Pinpoint the cell where the given text exists, returning its [X, Y] midpoint coordinate. 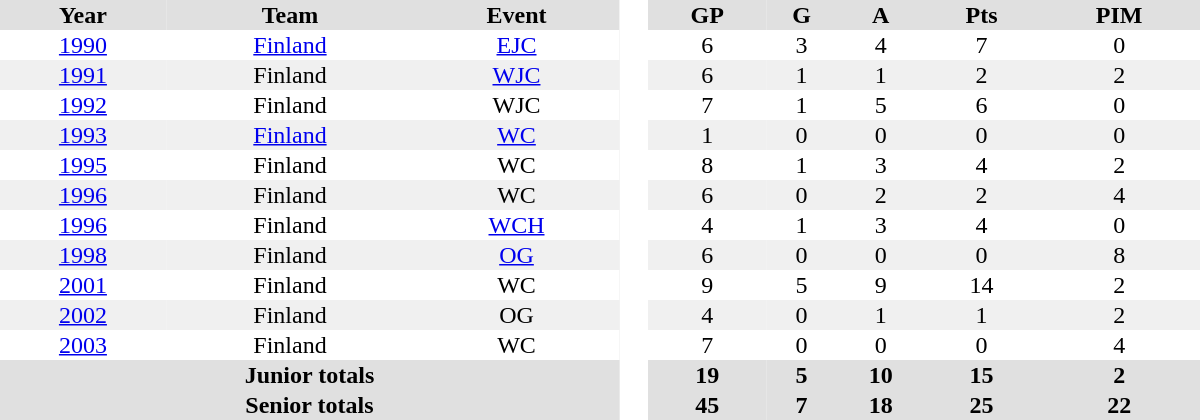
Team [290, 15]
18 [881, 405]
G [801, 15]
GP [707, 15]
2001 [83, 285]
2002 [83, 315]
Event [516, 15]
15 [982, 375]
1991 [83, 75]
19 [707, 375]
PIM [1119, 15]
Senior totals [310, 405]
2003 [83, 345]
22 [1119, 405]
Pts [982, 15]
1998 [83, 255]
EJC [516, 45]
A [881, 15]
45 [707, 405]
1995 [83, 165]
Year [83, 15]
1990 [83, 45]
14 [982, 285]
Junior totals [310, 375]
WCH [516, 225]
10 [881, 375]
25 [982, 405]
1993 [83, 135]
1992 [83, 105]
